Pinpoint the cell where the given text exists, returning its (X, Y) midpoint coordinate. 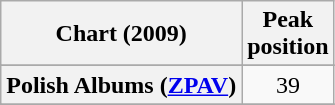
39 (288, 85)
Polish Albums (ZPAV) (122, 85)
Chart (2009) (122, 34)
Peakposition (288, 34)
